Find where the given text appears and provide that cell's center as [X, Y] coordinate. 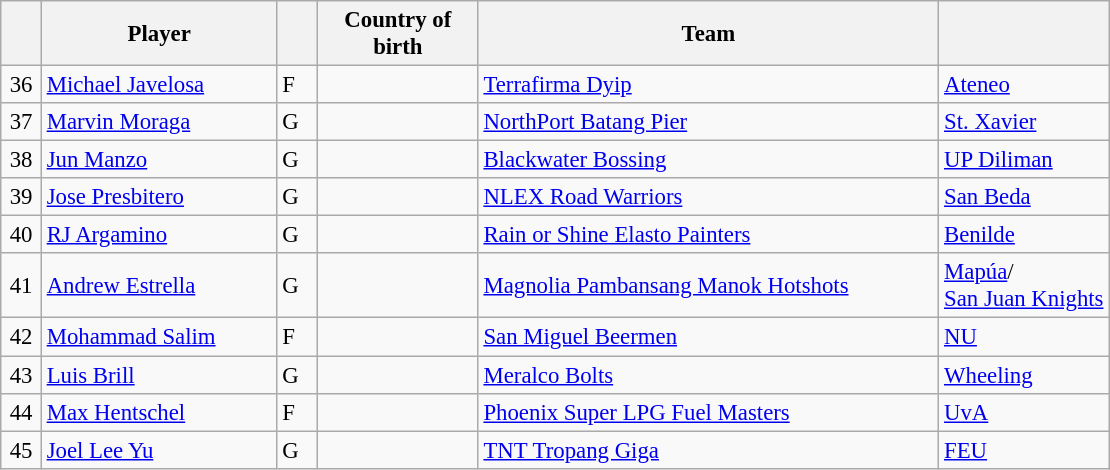
Marvin Moraga [159, 122]
Player [159, 34]
UP Diliman [1024, 160]
Terrafirma Dyip [708, 85]
San Miguel Beermen [708, 337]
NU [1024, 337]
Rain or Shine Elasto Painters [708, 235]
Country of birth [398, 34]
Joel Lee Yu [159, 450]
41 [22, 286]
Magnolia Pambansang Manok Hotshots [708, 286]
36 [22, 85]
St. Xavier [1024, 122]
Michael Javelosa [159, 85]
43 [22, 375]
Blackwater Bossing [708, 160]
37 [22, 122]
Benilde [1024, 235]
FEU [1024, 450]
Jun Manzo [159, 160]
Ateneo [1024, 85]
45 [22, 450]
Jose Presbitero [159, 197]
San Beda [1024, 197]
NorthPort Batang Pier [708, 122]
Team [708, 34]
RJ Argamino [159, 235]
38 [22, 160]
Meralco Bolts [708, 375]
39 [22, 197]
40 [22, 235]
44 [22, 412]
Wheeling [1024, 375]
Mapúa/San Juan Knights [1024, 286]
UvA [1024, 412]
Luis Brill [159, 375]
42 [22, 337]
Andrew Estrella [159, 286]
NLEX Road Warriors [708, 197]
Max Hentschel [159, 412]
Phoenix Super LPG Fuel Masters [708, 412]
Mohammad Salim [159, 337]
TNT Tropang Giga [708, 450]
